Locate the cell with the specified text and output its [X, Y] center coordinate. 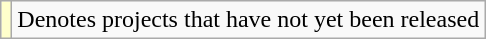
Denotes projects that have not yet been released [248, 20]
